Identify which cell holds the provided text, then report its (x, y) central coordinate. 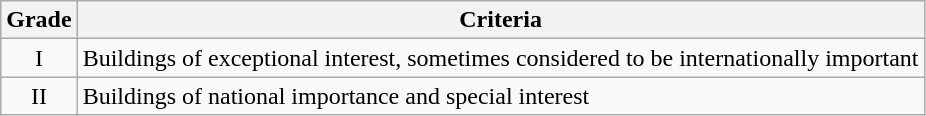
II (39, 96)
I (39, 58)
Criteria (500, 20)
Buildings of exceptional interest, sometimes considered to be internationally important (500, 58)
Buildings of national importance and special interest (500, 96)
Grade (39, 20)
